For the text-containing cell, return its midpoint in (x, y) coordinate format. 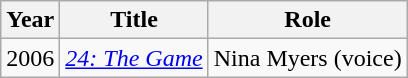
2006 (30, 58)
Role (308, 20)
Nina Myers (voice) (308, 58)
24: The Game (134, 58)
Title (134, 20)
Year (30, 20)
